Scan for the cell matching the given text and deliver its [x, y] coordinate at center. 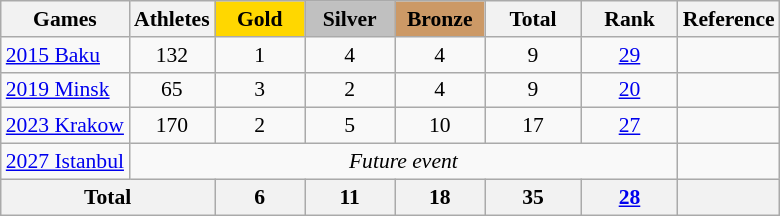
Future event [404, 162]
Silver [350, 19]
2015 Baku [65, 55]
2019 Minsk [65, 90]
29 [630, 55]
2027 Istanbul [65, 162]
27 [630, 126]
10 [440, 126]
132 [172, 55]
170 [172, 126]
28 [630, 197]
2023 Krakow [65, 126]
Reference [729, 19]
18 [440, 197]
Games [65, 19]
1 [260, 55]
17 [534, 126]
Rank [630, 19]
11 [350, 197]
35 [534, 197]
3 [260, 90]
65 [172, 90]
6 [260, 197]
Bronze [440, 19]
20 [630, 90]
5 [350, 126]
Gold [260, 19]
Athletes [172, 19]
